Return [X, Y] of the center of cell containing provided text 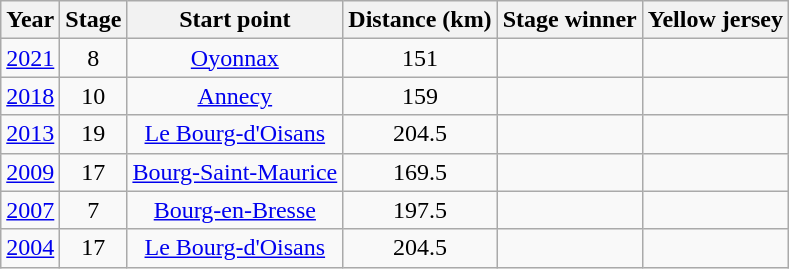
7 [94, 210]
Stage [94, 20]
Bourg-Saint-Maurice [235, 172]
Bourg-en-Bresse [235, 210]
2018 [30, 96]
2004 [30, 248]
Distance (km) [420, 20]
Annecy [235, 96]
Oyonnax [235, 58]
151 [420, 58]
197.5 [420, 210]
19 [94, 134]
Yellow jersey [715, 20]
159 [420, 96]
2009 [30, 172]
Year [30, 20]
Stage winner [570, 20]
Start point [235, 20]
10 [94, 96]
169.5 [420, 172]
2013 [30, 134]
2007 [30, 210]
2021 [30, 58]
8 [94, 58]
